Return (X, Y) of the center of cell containing provided text 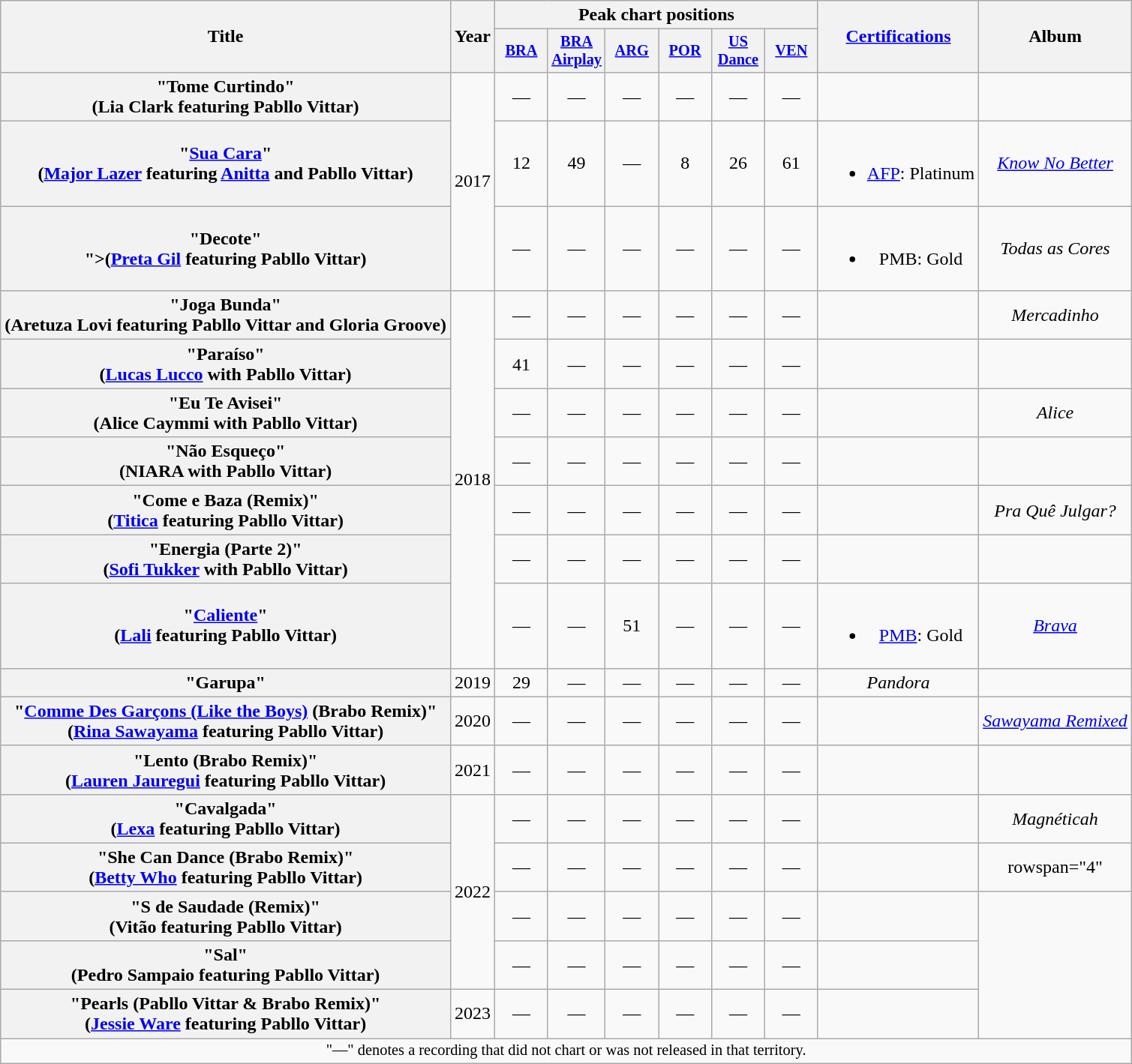
"S de Saudade (Remix)"(Vitão featuring Pabllo Vittar) (226, 916)
"Não Esqueço"(NIARA with Pabllo Vittar) (226, 462)
"Come e Baza (Remix)"(Titica featuring Pabllo Vittar) (226, 510)
2019 (473, 682)
41 (522, 364)
Sawayama Remixed (1055, 721)
Brava (1055, 625)
2023 (473, 1014)
"Sua Cara"(Major Lazer featuring Anitta and Pabllo Vittar) (226, 163)
2018 (473, 480)
rowspan="4" (1055, 867)
ARG (632, 51)
"Caliente"(Lali featuring Pabllo Vittar) (226, 625)
USDance (738, 51)
61 (791, 163)
Mercadinho (1055, 315)
POR (686, 51)
12 (522, 163)
2021 (473, 769)
Peak chart positions (657, 15)
49 (576, 163)
Year (473, 37)
Magnéticah (1055, 819)
"Decote"">(Preta Gil featuring Pabllo Vittar) (226, 249)
Album (1055, 37)
"Eu Te Avisei"(Alice Caymmi with Pabllo Vittar) (226, 412)
Alice (1055, 412)
AFP: Platinum (898, 163)
"Energia (Parte 2)"(Sofi Tukker with Pabllo Vittar) (226, 559)
2020 (473, 721)
"Pearls (Pabllo Vittar & Brabo Remix)"(Jessie Ware featuring Pabllo Vittar) (226, 1014)
51 (632, 625)
29 (522, 682)
8 (686, 163)
"She Can Dance (Brabo Remix)"(Betty Who featuring Pabllo Vittar) (226, 867)
2022 (473, 892)
BRA (522, 51)
Todas as Cores (1055, 249)
Know No Better (1055, 163)
"Tome Curtindo" (Lia Clark featuring Pabllo Vittar) (226, 96)
"Garupa" (226, 682)
Certifications (898, 37)
26 (738, 163)
Pandora (898, 682)
"Paraíso"(Lucas Lucco with Pabllo Vittar) (226, 364)
"Cavalgada"(Lexa featuring Pabllo Vittar) (226, 819)
"Joga Bunda"(Aretuza Lovi featuring Pabllo Vittar and Gloria Groove) (226, 315)
VEN (791, 51)
Pra Quê Julgar? (1055, 510)
"—" denotes a recording that did not chart or was not released in that territory. (566, 1051)
"Comme Des Garçons (Like the Boys) (Brabo Remix)"(Rina Sawayama featuring Pabllo Vittar) (226, 721)
"Sal"(Pedro Sampaio featuring Pabllo Vittar) (226, 964)
BRAAirplay (576, 51)
2017 (473, 181)
"Lento (Brabo Remix)"(Lauren Jauregui featuring Pabllo Vittar) (226, 769)
Title (226, 37)
